Extract the (X, Y) coordinate from the center of the cell holding the provided text.  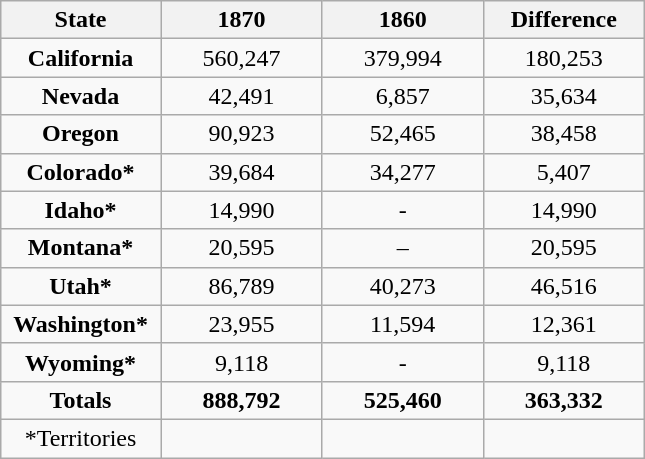
6,857 (402, 96)
Wyoming* (80, 362)
1860 (402, 20)
363,332 (564, 400)
*Territories (80, 438)
5,407 (564, 172)
90,923 (242, 134)
42,491 (242, 96)
38,458 (564, 134)
180,253 (564, 58)
23,955 (242, 324)
11,594 (402, 324)
52,465 (402, 134)
46,516 (564, 286)
35,634 (564, 96)
560,247 (242, 58)
Difference (564, 20)
888,792 (242, 400)
Washington* (80, 324)
379,994 (402, 58)
Colorado* (80, 172)
525,460 (402, 400)
Nevada (80, 96)
California (80, 58)
Montana* (80, 248)
State (80, 20)
Totals (80, 400)
12,361 (564, 324)
Idaho* (80, 210)
34,277 (402, 172)
39,684 (242, 172)
Oregon (80, 134)
86,789 (242, 286)
Utah* (80, 286)
1870 (242, 20)
– (402, 248)
40,273 (402, 286)
